Locate the cell with the specified text and output its (x, y) center coordinate. 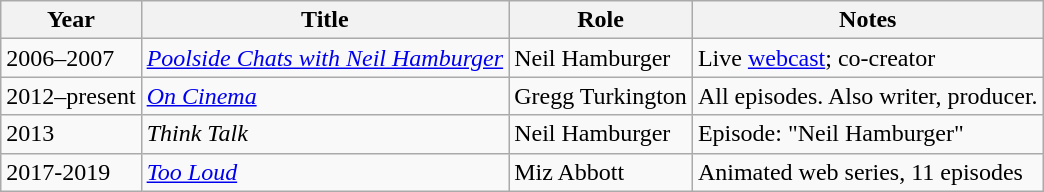
Poolside Chats with Neil Hamburger (325, 58)
Too Loud (325, 172)
Year (71, 20)
Notes (868, 20)
Miz Abbott (601, 172)
Episode: "Neil Hamburger" (868, 134)
On Cinema (325, 96)
2006–2007 (71, 58)
2012–present (71, 96)
2017-2019 (71, 172)
2013 (71, 134)
Animated web series, 11 episodes (868, 172)
All episodes. Also writer, producer. (868, 96)
Think Talk (325, 134)
Role (601, 20)
Live webcast; co-creator (868, 58)
Gregg Turkington (601, 96)
Title (325, 20)
